Find where the given text appears and provide that cell's center as [X, Y] coordinate. 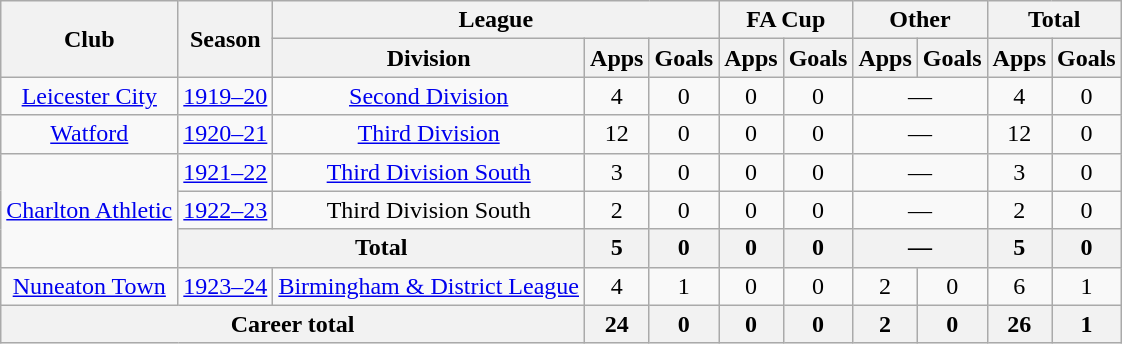
Career total [293, 324]
Division [429, 58]
Club [90, 39]
Second Division [429, 96]
Watford [90, 134]
1922–23 [226, 210]
FA Cup [786, 20]
Charlton Athletic [90, 210]
1923–24 [226, 286]
1919–20 [226, 96]
Season [226, 39]
Nuneaton Town [90, 286]
1921–22 [226, 172]
Birmingham & District League [429, 286]
League [496, 20]
1920–21 [226, 134]
26 [1019, 324]
Other [920, 20]
6 [1019, 286]
Leicester City [90, 96]
Third Division [429, 134]
24 [617, 324]
